Output the (X, Y) coordinate of the center of the cell containing the given text.  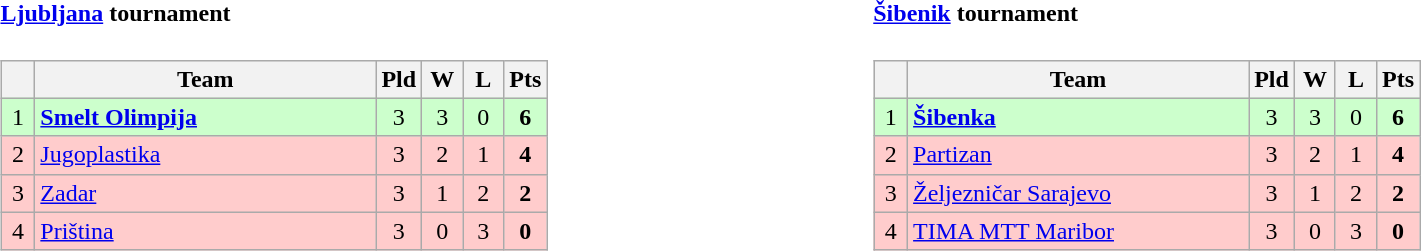
Šibenka (1078, 117)
TIMA MTT Maribor (1078, 231)
Željezničar Sarajevo (1078, 193)
Zadar (206, 193)
Partizan (1078, 155)
Smelt Olimpija (206, 117)
Jugoplastika (206, 155)
Priština (206, 231)
